Detect which cell encompasses the target text, then output its [x, y] center coordinate. 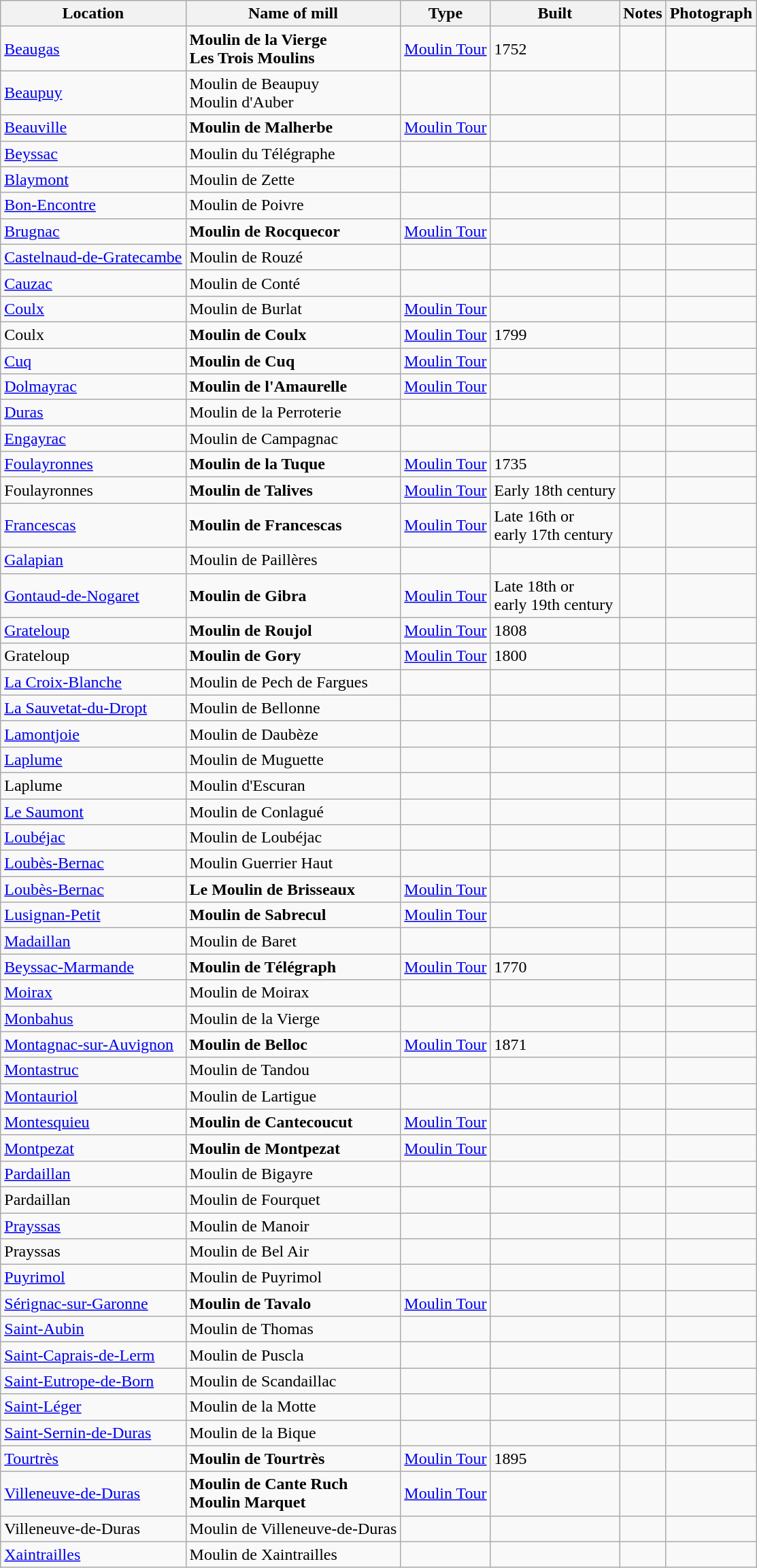
1895 [555, 1459]
Dolmayrac [93, 387]
Moulin de Cantecoucut [293, 1122]
Moulin de Gibra [293, 596]
Moulin de Lartigue [293, 1096]
Moulin de Cante RuchMoulin Marquet [293, 1493]
Engayrac [93, 439]
Moulin de Burlat [293, 309]
Francescas [93, 525]
Moulin de Conlagué [293, 811]
1799 [555, 335]
Moulin de BeaupuyMoulin d'Auber [293, 92]
Moulin de Zette [293, 180]
Sérignac-sur-Garonne [93, 1303]
Moulin de Tourtrès [293, 1459]
Moulin de Moirax [293, 993]
Moulin de Xaintrailles [293, 1554]
Moulin de Poivre [293, 205]
Moulin de Sabrecul [293, 915]
Moulin de Rocquecor [293, 231]
Moulin de Villeneuve-de-Duras [293, 1529]
La Sauvetat-du-Dropt [93, 708]
Moulin de Gory [293, 656]
Moulin de Thomas [293, 1329]
Beauville [93, 128]
Moulin de l'Amaurelle [293, 387]
Moulin de la Vierge [293, 1019]
Moulin de Manoir [293, 1226]
Le Moulin de Brisseaux [293, 889]
Moulin de Daubèze [293, 734]
Moulin de Francescas [293, 525]
Moulin Guerrier Haut [293, 864]
Moulin de Fourquet [293, 1199]
Lusignan-Petit [93, 915]
Beyssac-Marmande [93, 967]
Monbahus [93, 1019]
Moulin de Tandou [293, 1070]
Cuq [93, 361]
Notes [643, 14]
Blaymont [93, 180]
Saint-Aubin [93, 1329]
Bon-Encontre [93, 205]
Moulin de Coulx [293, 335]
Moulin de la Motte [293, 1407]
Saint-Sernin-de-Duras [93, 1433]
Montagnac-sur-Auvignon [93, 1044]
Gontaud-de-Nogaret [93, 596]
Moulin de Montpezat [293, 1148]
Moulin de Malherbe [293, 128]
La Croix-Blanche [93, 682]
Moulin de Pech de Fargues [293, 682]
1770 [555, 967]
Saint-Caprais-de-Lerm [93, 1355]
Moulin de Bel Air [293, 1252]
Moulin de Loubéjac [293, 838]
1808 [555, 630]
Beaugas [93, 49]
Built [555, 14]
Moulin de la ViergeLes Trois Moulins [293, 49]
Beyssac [93, 154]
Montesquieu [93, 1122]
Lamontjoie [93, 734]
Moulin de la Bique [293, 1433]
Moulin de Paillères [293, 560]
Moulin de Campagnac [293, 439]
Moulin de Bellonne [293, 708]
1800 [555, 656]
Type [445, 14]
Puyrimol [93, 1278]
Cauzac [93, 283]
Location [93, 14]
Beaupuy [93, 92]
Moulin de Puscla [293, 1355]
1871 [555, 1044]
Moulin de Talives [293, 490]
Late 18th orearly 19th century [555, 596]
Photograph [711, 14]
Castelnaud-de-Gratecambe [93, 257]
Galapian [93, 560]
Saint-Eutrope-de-Born [93, 1381]
Brugnac [93, 231]
Moulin de Puyrimol [293, 1278]
Moulin de Télégraph [293, 967]
Moulin de Cuq [293, 361]
Le Saumont [93, 811]
Moulin de Scandaillac [293, 1381]
Duras [93, 413]
1752 [555, 49]
Moulin de la Perroterie [293, 413]
Moulin de Roujol [293, 630]
Moulin de Belloc [293, 1044]
Madaillan [93, 941]
Montpezat [93, 1148]
Moulin de Bigayre [293, 1174]
Montauriol [93, 1096]
Moulin d'Escuran [293, 785]
Moulin de Conté [293, 283]
Late 16th orearly 17th century [555, 525]
Tourtrès [93, 1459]
Xaintrailles [93, 1554]
Early 18th century [555, 490]
1735 [555, 464]
Moulin de Tavalo [293, 1303]
Loubéjac [93, 838]
Name of mill [293, 14]
Moulin de Rouzé [293, 257]
Montastruc [93, 1070]
Moulin du Télégraphe [293, 154]
Moulin de Muguette [293, 760]
Moulin de la Tuque [293, 464]
Saint-Léger [93, 1407]
Moirax [93, 993]
Moulin de Baret [293, 941]
